Pinpoint the cell where the given text exists, returning its (X, Y) midpoint coordinate. 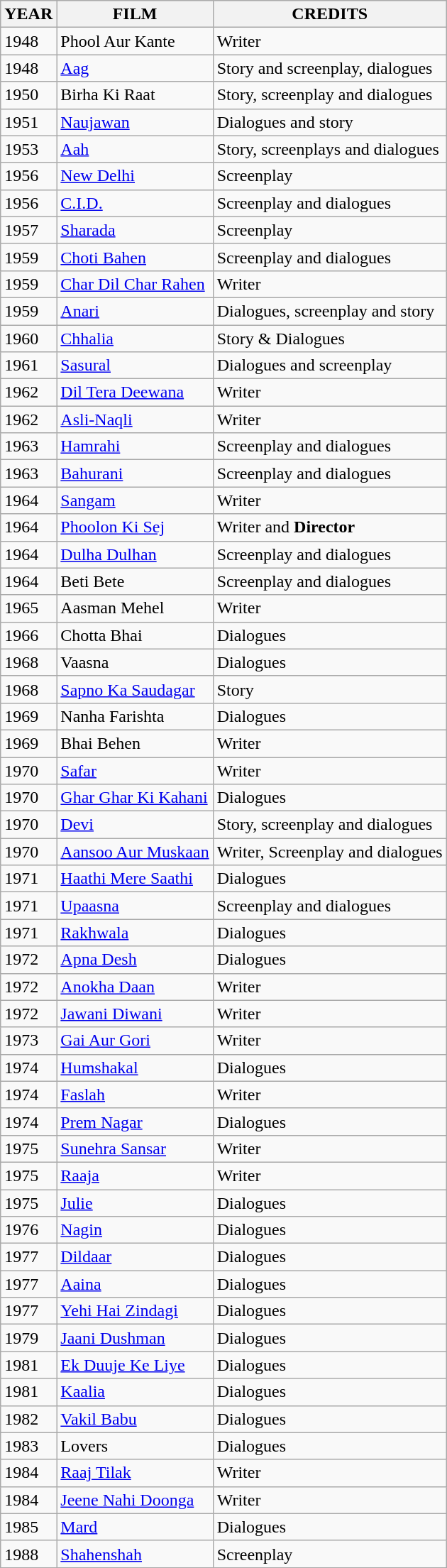
Ghar Ghar Ki Kahani (135, 798)
Jawani Diwani (135, 1014)
1961 (28, 366)
Kaalia (135, 1392)
Jaani Dushman (135, 1338)
1979 (28, 1338)
Apna Desh (135, 960)
Dulha Dulhan (135, 554)
Upaasna (135, 906)
1953 (28, 149)
Ek Duuje Ke Liye (135, 1365)
Anari (135, 311)
Devi (135, 825)
1983 (28, 1446)
CREDITS (329, 14)
Dil Tera Deewana (135, 393)
Chhalia (135, 339)
Dialogues, screenplay and story (329, 311)
1982 (28, 1419)
Dildaar (135, 1257)
FILM (135, 14)
Raaja (135, 1175)
Sharada (135, 230)
Nanha Farishta (135, 716)
Humshakal (135, 1068)
New Delhi (135, 176)
Story (329, 689)
Naujawan (135, 122)
1973 (28, 1041)
Aaina (135, 1284)
1966 (28, 635)
Writer and Director (329, 527)
Shahenshah (135, 1554)
1976 (28, 1230)
Sunehra Sansar (135, 1148)
Dialogues and screenplay (329, 366)
1965 (28, 608)
Vakil Babu (135, 1419)
1957 (28, 230)
1951 (28, 122)
Birha Ki Raat (135, 95)
Nagin (135, 1230)
Dialogues and story (329, 122)
Phoolon Ki Sej (135, 527)
Faslah (135, 1095)
Phool Aur Kante (135, 41)
Bhai Behen (135, 743)
Aah (135, 149)
Bahurani (135, 473)
Jeene Nahi Doonga (135, 1500)
Prem Nagar (135, 1122)
Anokha Daan (135, 987)
Sangam (135, 500)
Writer, Screenplay and dialogues (329, 852)
Lovers (135, 1446)
Char Dil Char Rahen (135, 284)
Gai Aur Gori (135, 1041)
Julie (135, 1203)
1950 (28, 95)
Story & Dialogues (329, 339)
Asli-Naqli (135, 420)
1960 (28, 339)
Aag (135, 68)
Story and screenplay, dialogues (329, 68)
Chotta Bhai (135, 635)
C.I.D. (135, 203)
YEAR (28, 14)
Aasman Mehel (135, 608)
Aansoo Aur Muskaan (135, 852)
Sasural (135, 366)
Mard (135, 1527)
Vaasna (135, 662)
Story, screenplays and dialogues (329, 149)
Haathi Mere Saathi (135, 879)
Beti Bete (135, 581)
Choti Bahen (135, 257)
Raaj Tilak (135, 1473)
1988 (28, 1554)
1985 (28, 1527)
Yehi Hai Zindagi (135, 1311)
Rakhwala (135, 933)
Safar (135, 770)
Hamrahi (135, 446)
Sapno Ka Saudagar (135, 689)
